Determine the (X, Y) coordinate at the center of the cell enclosing the given text.  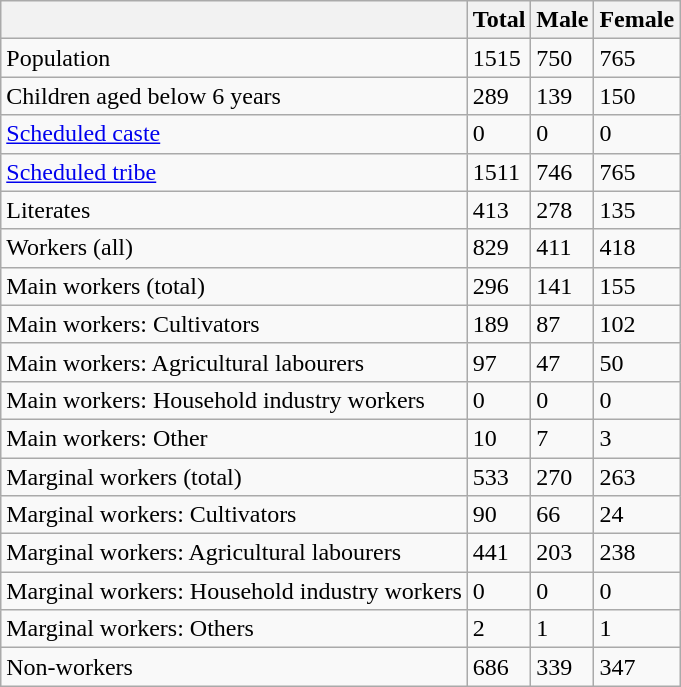
Marginal workers: Agricultural labourers (234, 553)
150 (637, 96)
1511 (499, 172)
Marginal workers: Cultivators (234, 515)
203 (562, 553)
Male (562, 20)
Main workers (total) (234, 286)
1515 (499, 58)
24 (637, 515)
3 (637, 438)
87 (562, 324)
270 (562, 477)
347 (637, 667)
263 (637, 477)
135 (637, 210)
Scheduled caste (234, 134)
Total (499, 20)
Scheduled tribe (234, 172)
2 (499, 629)
139 (562, 96)
97 (499, 362)
411 (562, 248)
533 (499, 477)
418 (637, 248)
746 (562, 172)
7 (562, 438)
Population (234, 58)
141 (562, 286)
Literates (234, 210)
66 (562, 515)
Children aged below 6 years (234, 96)
686 (499, 667)
829 (499, 248)
441 (499, 553)
Marginal workers: Household industry workers (234, 591)
Main workers: Other (234, 438)
Main workers: Household industry workers (234, 400)
Main workers: Agricultural labourers (234, 362)
189 (499, 324)
155 (637, 286)
750 (562, 58)
Main workers: Cultivators (234, 324)
50 (637, 362)
Marginal workers: Others (234, 629)
10 (499, 438)
102 (637, 324)
Workers (all) (234, 248)
238 (637, 553)
Female (637, 20)
289 (499, 96)
Non-workers (234, 667)
413 (499, 210)
278 (562, 210)
Marginal workers (total) (234, 477)
47 (562, 362)
339 (562, 667)
296 (499, 286)
90 (499, 515)
